From the cell containing the given text, extract its center point as [X, Y] coordinate. 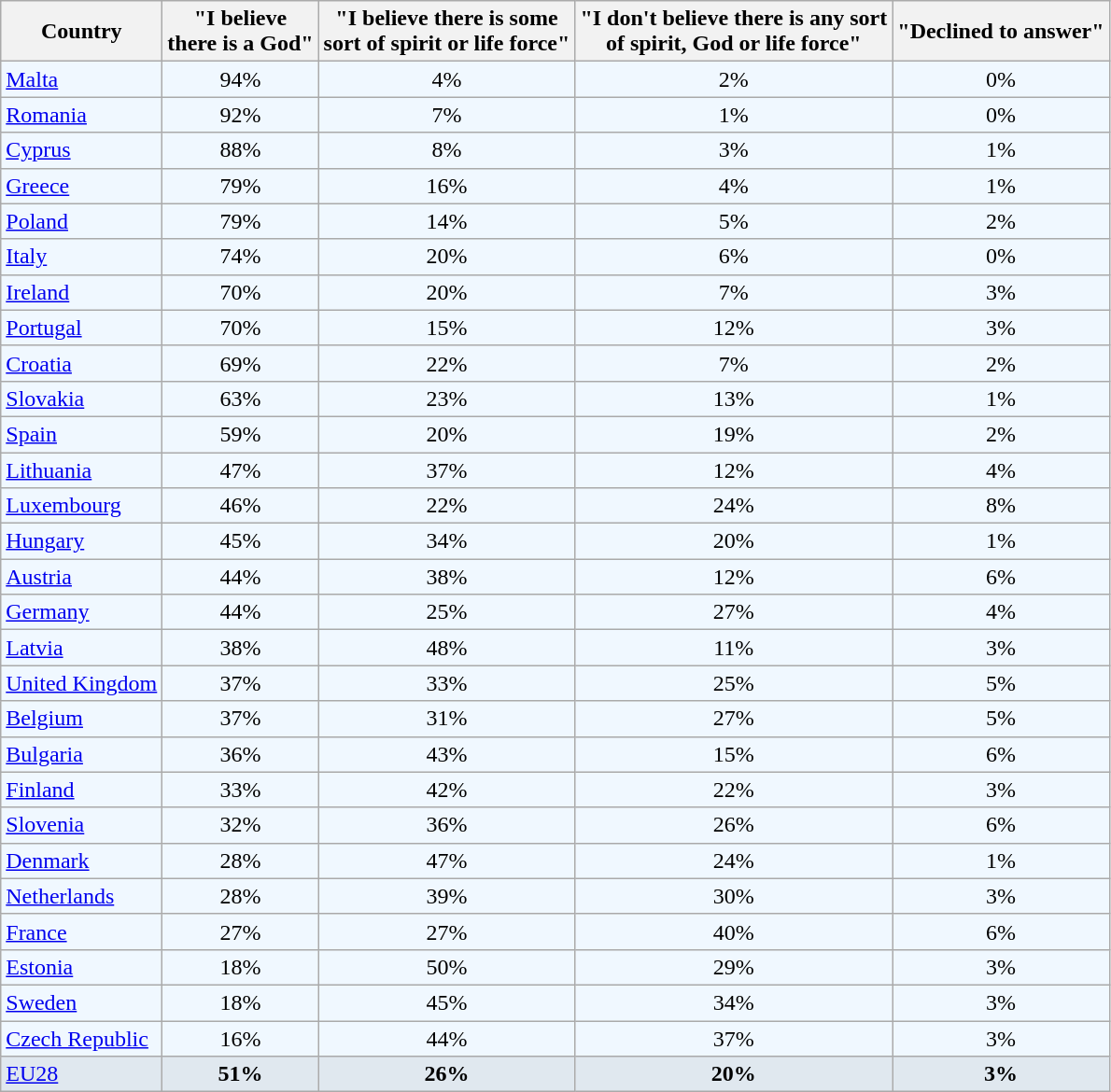
Luxembourg [82, 506]
42% [446, 790]
Country [82, 32]
39% [446, 896]
94% [241, 79]
Slovakia [82, 399]
50% [446, 967]
Greece [82, 186]
Czech Republic [82, 1039]
Belgium [82, 719]
48% [446, 648]
30% [734, 896]
63% [241, 399]
11% [734, 648]
14% [446, 221]
74% [241, 257]
"I don't believe there is any sort of spirit, God or life force" [734, 32]
Denmark [82, 861]
Netherlands [82, 896]
"I believe there is some sort of spirit or life force" [446, 32]
46% [241, 506]
Latvia [82, 648]
United Kingdom [82, 683]
France [82, 931]
Estonia [82, 967]
Bulgaria [82, 754]
31% [446, 719]
Italy [82, 257]
92% [241, 115]
32% [241, 825]
Malta [82, 79]
51% [241, 1074]
Spain [82, 434]
Portugal [82, 328]
Hungary [82, 541]
59% [241, 434]
88% [241, 150]
Sweden [82, 1002]
Poland [82, 221]
Austria [82, 577]
29% [734, 967]
23% [446, 399]
Cyprus [82, 150]
Lithuania [82, 469]
69% [241, 363]
EU28 [82, 1074]
Slovenia [82, 825]
Ireland [82, 292]
Romania [82, 115]
40% [734, 931]
13% [734, 399]
19% [734, 434]
"I believe there is a God" [241, 32]
Finland [82, 790]
Germany [82, 612]
43% [446, 754]
Croatia [82, 363]
"Declined to answer" [1001, 32]
